Return the (X, Y) coordinate for the center point of the cell that contains the specified text.  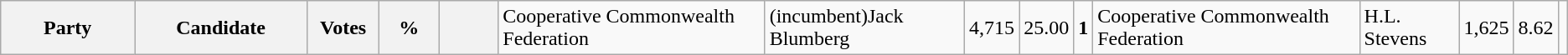
% (409, 28)
4,715 (992, 28)
1,625 (1486, 28)
Party (68, 28)
Votes (343, 28)
(incumbent)Jack Blumberg (864, 28)
Candidate (221, 28)
8.62 (1536, 28)
1 (1084, 28)
25.00 (1047, 28)
H.L. Stevens (1409, 28)
